For the text-containing cell, return its midpoint in (X, Y) coordinate format. 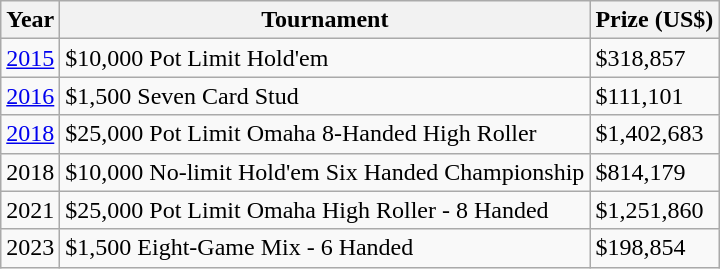
$10,000 Pot Limit Hold'em (325, 58)
$25,000 Pot Limit Omaha 8-Handed High Roller (325, 134)
2016 (30, 96)
$814,179 (654, 172)
$198,854 (654, 248)
2023 (30, 248)
$10,000 No-limit Hold'em Six Handed Championship (325, 172)
Year (30, 20)
2021 (30, 210)
Tournament (325, 20)
$1,402,683 (654, 134)
$25,000 Pot Limit Omaha High Roller - 8 Handed (325, 210)
$1,251,860 (654, 210)
$1,500 Eight-Game Mix - 6 Handed (325, 248)
$1,500 Seven Card Stud (325, 96)
$318,857 (654, 58)
2015 (30, 58)
$111,101 (654, 96)
Prize (US$) (654, 20)
